Pinpoint the cell where the given text exists, returning its (X, Y) midpoint coordinate. 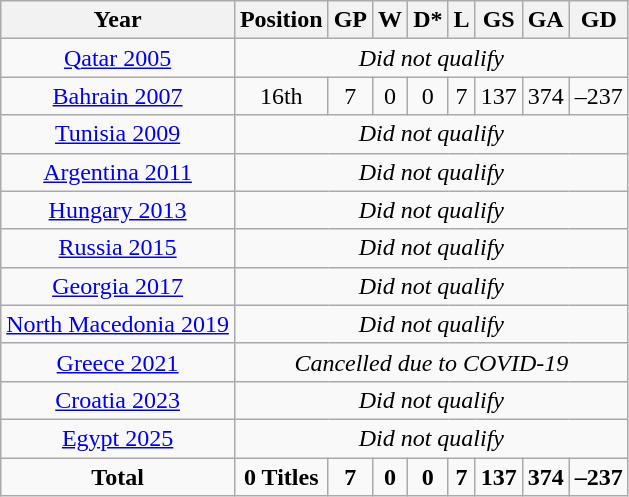
Argentina 2011 (118, 172)
Georgia 2017 (118, 286)
North Macedonia 2019 (118, 324)
GD (598, 20)
D* (428, 20)
Cancelled due to COVID-19 (431, 362)
GS (498, 20)
Greece 2021 (118, 362)
W (390, 20)
Year (118, 20)
16th (281, 96)
Bahrain 2007 (118, 96)
Egypt 2025 (118, 438)
GA (546, 20)
Russia 2015 (118, 248)
Total (118, 477)
Qatar 2005 (118, 58)
0 Titles (281, 477)
Position (281, 20)
Tunisia 2009 (118, 134)
L (462, 20)
GP (350, 20)
Hungary 2013 (118, 210)
Croatia 2023 (118, 400)
